For the text-containing cell, return its midpoint in [x, y] coordinate format. 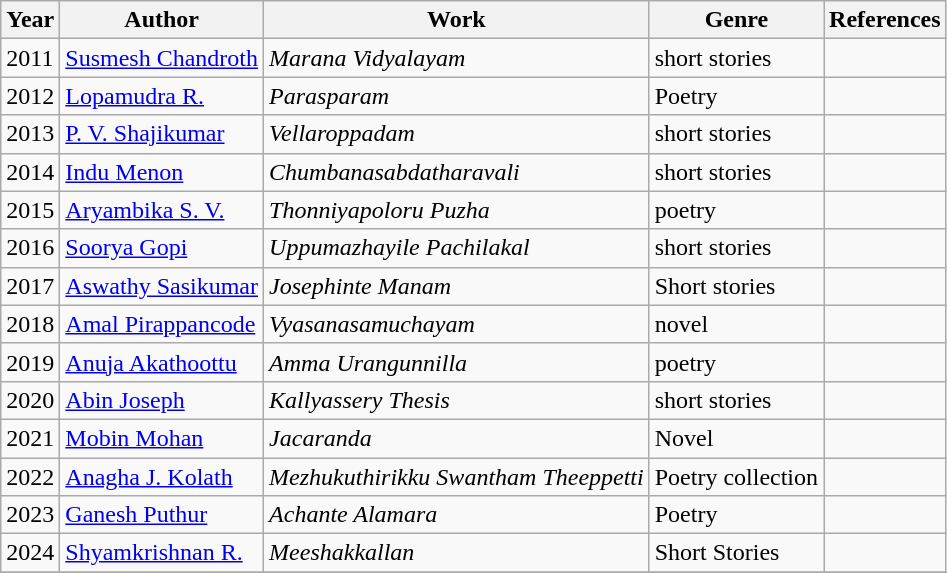
Short Stories [736, 553]
Abin Joseph [162, 400]
Kallyassery Thesis [457, 400]
Jacaranda [457, 438]
Uppumazhayile Pachilakal [457, 248]
Thonniyapoloru Puzha [457, 210]
2017 [30, 286]
Chumbanasabdatharavali [457, 172]
Genre [736, 20]
Soorya Gopi [162, 248]
2018 [30, 324]
Anagha J. Kolath [162, 477]
2011 [30, 58]
Achante Alamara [457, 515]
Amma Urangunnilla [457, 362]
2019 [30, 362]
Aryambika S. V. [162, 210]
References [886, 20]
Mezhukuthirikku Swantham Theeppetti [457, 477]
novel [736, 324]
2024 [30, 553]
2014 [30, 172]
Author [162, 20]
2023 [30, 515]
Novel [736, 438]
Year [30, 20]
Parasparam [457, 96]
Susmesh Chandroth [162, 58]
Poetry collection [736, 477]
Lopamudra R. [162, 96]
Amal Pirappancode [162, 324]
P. V. Shajikumar [162, 134]
Josephinte Manam [457, 286]
2020 [30, 400]
Meeshakkallan [457, 553]
Anuja Akathoottu [162, 362]
Mobin Mohan [162, 438]
2015 [30, 210]
Work [457, 20]
2012 [30, 96]
2013 [30, 134]
2016 [30, 248]
Indu Menon [162, 172]
Short stories [736, 286]
Ganesh Puthur [162, 515]
Vellaroppadam [457, 134]
Shyamkrishnan R. [162, 553]
Aswathy Sasikumar [162, 286]
Vyasanasamuchayam [457, 324]
Marana Vidyalayam [457, 58]
2022 [30, 477]
2021 [30, 438]
